Capture the cell that displays the provided text and extract its (x, y) central coordinate. 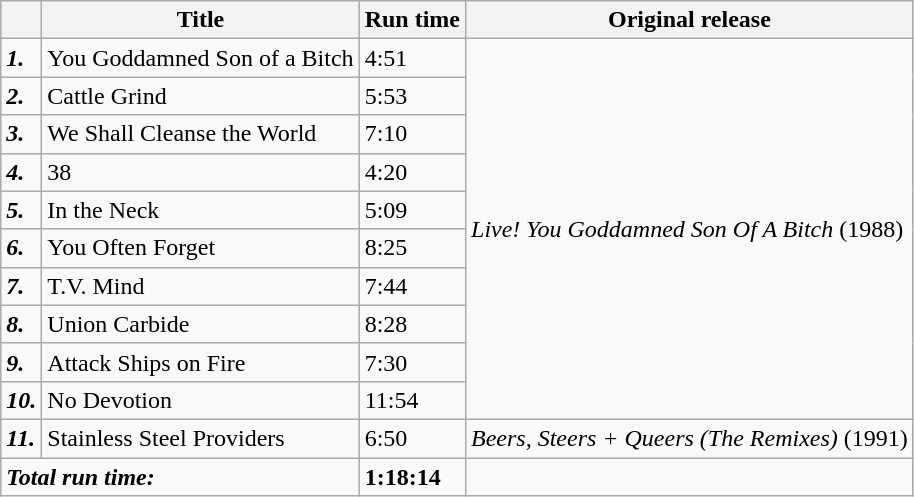
5:09 (412, 210)
Total run time: (180, 477)
4:20 (412, 172)
1:18:14 (412, 477)
9. (22, 362)
7:44 (412, 286)
You Goddamned Son of a Bitch (200, 58)
11:54 (412, 400)
5:53 (412, 96)
8:28 (412, 324)
8. (22, 324)
Cattle Grind (200, 96)
6:50 (412, 438)
6. (22, 248)
10. (22, 400)
Live! You Goddamned Son Of A Bitch (1988) (690, 230)
2. (22, 96)
4. (22, 172)
Union Carbide (200, 324)
7:30 (412, 362)
You Often Forget (200, 248)
3. (22, 134)
No Devotion (200, 400)
Title (200, 20)
Attack Ships on Fire (200, 362)
5. (22, 210)
8:25 (412, 248)
4:51 (412, 58)
Stainless Steel Providers (200, 438)
T.V. Mind (200, 286)
38 (200, 172)
In the Neck (200, 210)
7:10 (412, 134)
We Shall Cleanse the World (200, 134)
1. (22, 58)
Beers, Steers + Queers (The Remixes) (1991) (690, 438)
11. (22, 438)
Run time (412, 20)
Original release (690, 20)
7. (22, 286)
